Provide the [X, Y] coordinate of the cell's center where the given text is located.  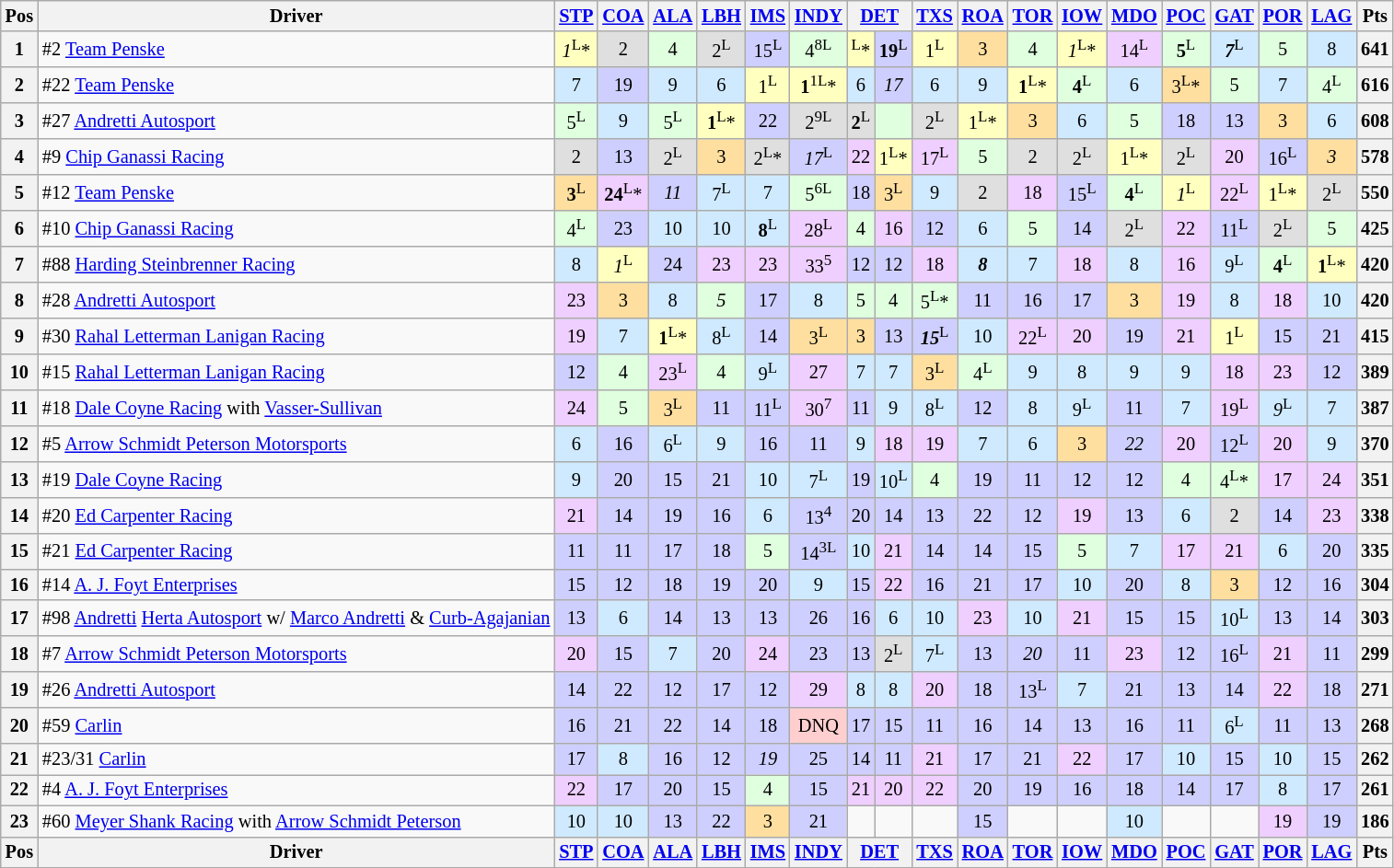
550 [1375, 193]
616 [1375, 85]
27 [819, 372]
387 [1375, 409]
351 [1375, 479]
29 [819, 690]
338 [1375, 515]
143L [819, 550]
#30 Rahal Letterman Lanigan Racing [296, 337]
#88 Harding Steinbrenner Racing [296, 265]
186 [1375, 821]
303 [1375, 619]
5L* [934, 300]
#14 A. J. Foyt Enterprises [296, 584]
271 [1375, 690]
#59 Carlin [296, 725]
#5 Arrow Schmidt Peterson Motorsports [296, 444]
#22 Team Penske [296, 85]
1 [19, 50]
48L [819, 50]
14L [1134, 50]
24L* [622, 193]
#60 Meyer Shank Racing with Arrow Schmidt Peterson [296, 821]
29L [819, 122]
261 [1375, 790]
425 [1375, 228]
#9 Chip Ganassi Racing [296, 156]
#12 Team Penske [296, 193]
26 [819, 619]
2L* [768, 156]
#23/31 Carlin [296, 759]
#10 Chip Ganassi Racing [296, 228]
#4 A. J. Foyt Enterprises [296, 790]
389 [1375, 372]
#21 Ed Carpenter Racing [296, 550]
56L [819, 193]
23L [672, 372]
578 [1375, 156]
28L [819, 228]
370 [1375, 444]
#7 Arrow Schmidt Peterson Motorsports [296, 654]
11L* [819, 85]
608 [1375, 122]
134 [819, 515]
307 [819, 409]
3L* [1186, 85]
415 [1375, 337]
641 [1375, 50]
#28 Andretti Autosport [296, 300]
#27 Andretti Autosport [296, 122]
12L [1234, 444]
#26 Andretti Autosport [296, 690]
#15 Rahal Letterman Lanigan Racing [296, 372]
25 [819, 759]
#19 Dale Coyne Racing [296, 479]
268 [1375, 725]
L* [861, 50]
13L [1033, 690]
#20 Ed Carpenter Racing [296, 515]
#2 Team Penske [296, 50]
#18 Dale Coyne Racing with Vasser-Sullivan [296, 409]
4L* [1234, 479]
262 [1375, 759]
304 [1375, 584]
#98 Andretti Herta Autosport w/ Marco Andretti & Curb-Agajanian [296, 619]
DNQ [819, 725]
299 [1375, 654]
